Determine the (X, Y) coordinate at the center of the cell enclosing the given text.  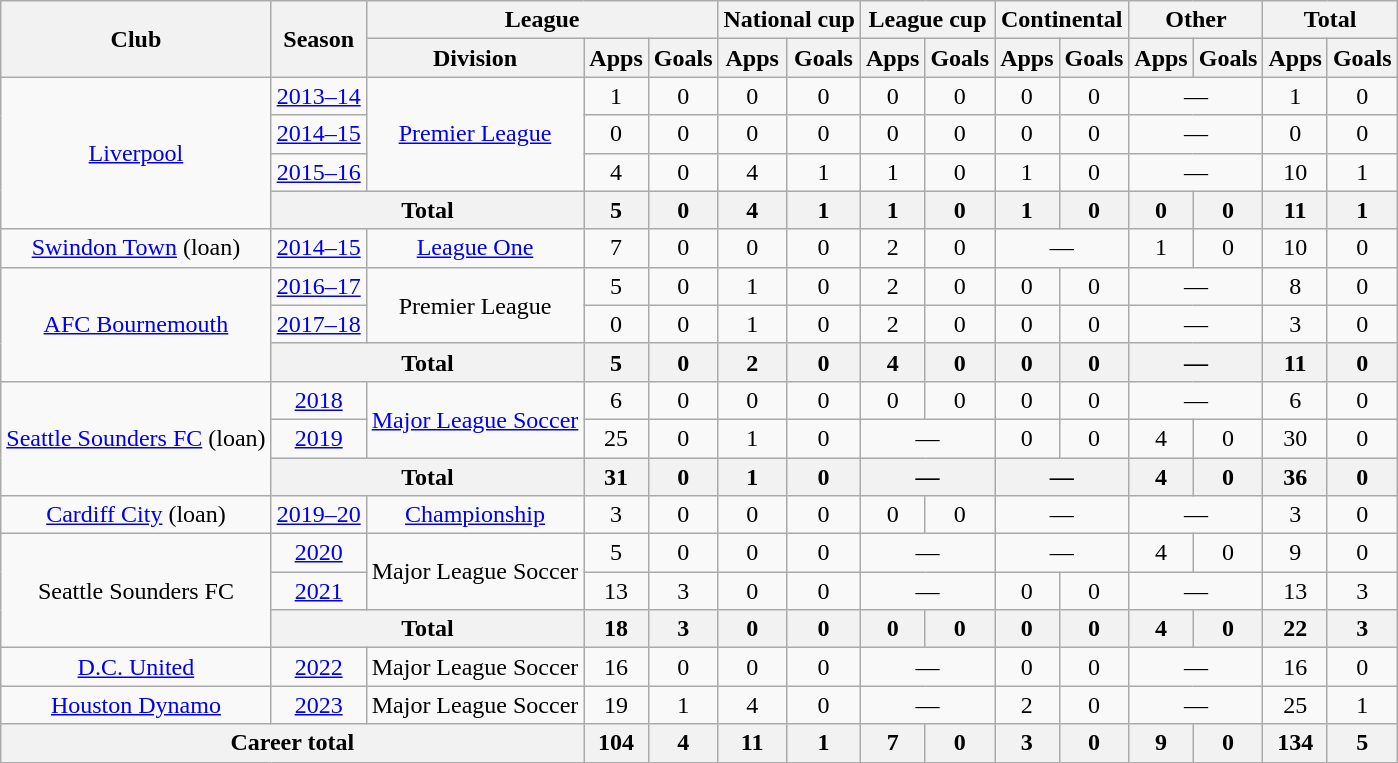
36 (1295, 477)
134 (1295, 743)
18 (616, 629)
Swindon Town (loan) (136, 248)
2015–16 (318, 172)
31 (616, 477)
League cup (927, 20)
2019–20 (318, 515)
22 (1295, 629)
Houston Dynamo (136, 705)
Career total (292, 743)
2020 (318, 553)
Seattle Sounders FC (136, 591)
2016–17 (318, 286)
2018 (318, 400)
Other (1196, 20)
Seattle Sounders FC (loan) (136, 438)
Season (318, 39)
Continental (1062, 20)
National cup (789, 20)
2023 (318, 705)
Liverpool (136, 153)
League One (475, 248)
Championship (475, 515)
19 (616, 705)
2019 (318, 438)
Cardiff City (loan) (136, 515)
8 (1295, 286)
2017–18 (318, 324)
2013–14 (318, 96)
2021 (318, 591)
Club (136, 39)
League (542, 20)
Division (475, 58)
D.C. United (136, 667)
2022 (318, 667)
104 (616, 743)
30 (1295, 438)
AFC Bournemouth (136, 324)
